Return the [x, y] coordinate for the center point of the cell that contains the specified text.  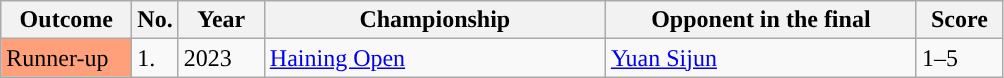
1–5 [959, 58]
2023 [221, 58]
Opponent in the final [760, 20]
Outcome [66, 20]
Runner-up [66, 58]
Championship [434, 20]
Haining Open [434, 58]
Year [221, 20]
No. [155, 20]
Score [959, 20]
Yuan Sijun [760, 58]
1. [155, 58]
